Scan for the cell matching the given text and deliver its (X, Y) coordinate at center. 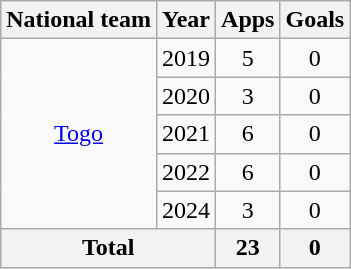
2021 (186, 134)
Apps (248, 20)
Togo (79, 134)
23 (248, 248)
Year (186, 20)
2020 (186, 96)
2022 (186, 172)
2019 (186, 58)
2024 (186, 210)
Total (108, 248)
5 (248, 58)
National team (79, 20)
Goals (315, 20)
